From the cell containing the given text, extract its center point as [x, y] coordinate. 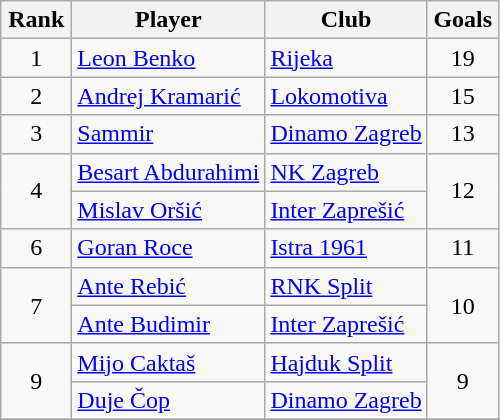
2 [36, 96]
Ante Rebić [168, 286]
Rijeka [346, 58]
19 [462, 58]
11 [462, 248]
1 [36, 58]
RNK Split [346, 286]
Goals [462, 20]
6 [36, 248]
Mislav Oršić [168, 210]
Istra 1961 [346, 248]
Goran Roce [168, 248]
15 [462, 96]
Andrej Kramarić [168, 96]
Club [346, 20]
12 [462, 191]
Mijo Caktaš [168, 362]
13 [462, 134]
Hajduk Split [346, 362]
NK Zagreb [346, 172]
Rank [36, 20]
Leon Benko [168, 58]
10 [462, 305]
4 [36, 191]
Player [168, 20]
3 [36, 134]
Ante Budimir [168, 324]
Duje Čop [168, 400]
Sammir [168, 134]
Besart Abdurahimi [168, 172]
Lokomotiva [346, 96]
7 [36, 305]
